Scan for the cell matching the given text and deliver its [x, y] coordinate at center. 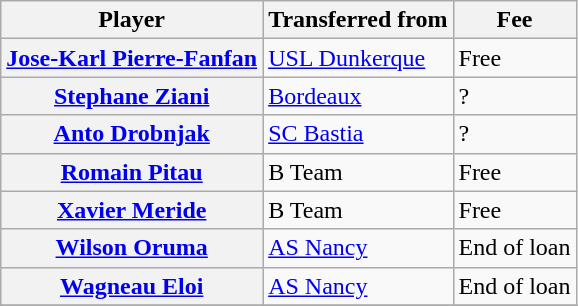
Xavier Meride [132, 210]
Anto Drobnjak [132, 134]
USL Dunkerque [358, 58]
Stephane Ziani [132, 96]
Bordeaux [358, 96]
Jose-Karl Pierre-Fanfan [132, 58]
Romain Pitau [132, 172]
Player [132, 20]
Wilson Oruma [132, 248]
SC Bastia [358, 134]
Wagneau Eloi [132, 286]
Transferred from [358, 20]
Fee [514, 20]
